Extract the (X, Y) coordinate from the center of the cell holding the provided text.  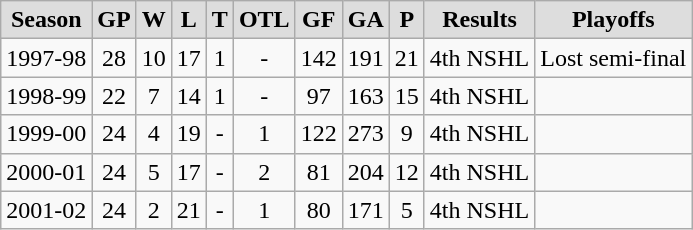
Season (46, 20)
22 (114, 96)
97 (318, 96)
191 (366, 58)
GF (318, 20)
W (154, 20)
122 (318, 134)
4 (154, 134)
1999-00 (46, 134)
28 (114, 58)
T (220, 20)
142 (318, 58)
81 (318, 172)
15 (406, 96)
L (188, 20)
2001-02 (46, 210)
9 (406, 134)
171 (366, 210)
204 (366, 172)
Results (479, 20)
2000-01 (46, 172)
OTL (264, 20)
19 (188, 134)
GP (114, 20)
10 (154, 58)
P (406, 20)
GA (366, 20)
273 (366, 134)
7 (154, 96)
80 (318, 210)
Playoffs (614, 20)
1998-99 (46, 96)
12 (406, 172)
1997-98 (46, 58)
Lost semi-final (614, 58)
163 (366, 96)
14 (188, 96)
